For the text-containing cell, return its midpoint in (x, y) coordinate format. 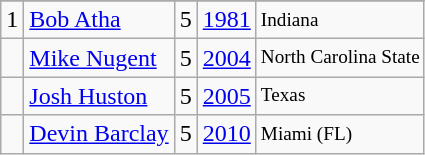
Indiana (340, 20)
1 (12, 20)
Devin Barclay (99, 134)
2004 (226, 58)
Texas (340, 96)
Josh Huston (99, 96)
2010 (226, 134)
Mike Nugent (99, 58)
Miami (FL) (340, 134)
1981 (226, 20)
North Carolina State (340, 58)
Bob Atha (99, 20)
2005 (226, 96)
